Return (X, Y) of the center of cell containing provided text 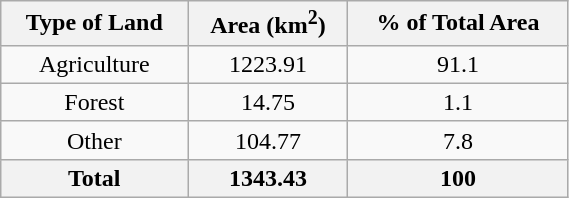
Forest (94, 102)
Area (km2) (268, 24)
91.1 (458, 64)
% of Total Area (458, 24)
Agriculture (94, 64)
1343.43 (268, 178)
1223.91 (268, 64)
1.1 (458, 102)
100 (458, 178)
14.75 (268, 102)
104.77 (268, 140)
Total (94, 178)
Type of Land (94, 24)
7.8 (458, 140)
Other (94, 140)
